Extract the [x, y] coordinate from the center of the cell holding the provided text.  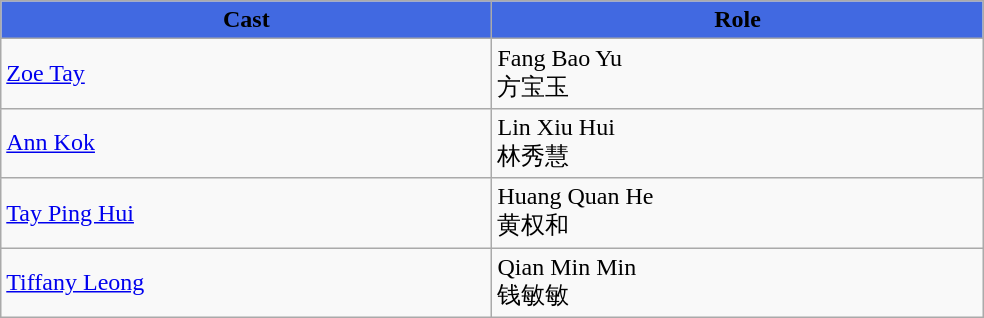
Huang Quan He 黄权和 [738, 213]
Tay Ping Hui [246, 213]
Zoe Tay [246, 74]
Tiffany Leong [246, 283]
Role [738, 20]
Lin Xiu Hui 林秀慧 [738, 143]
Ann Kok [246, 143]
Cast [246, 20]
Fang Bao Yu 方宝玉 [738, 74]
Qian Min Min 钱敏敏 [738, 283]
